Provide the (x, y) coordinate of the cell's center where the given text is located.  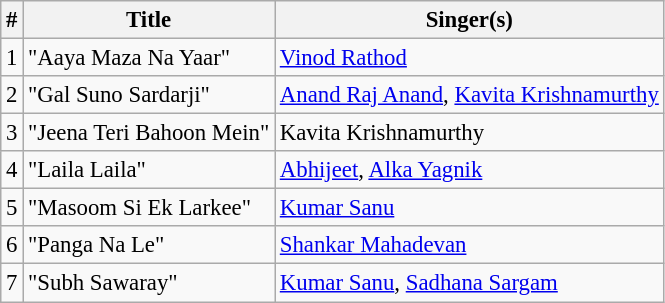
2 (12, 95)
"Panga Na Le" (149, 245)
"Subh Sawaray" (149, 283)
Singer(s) (469, 20)
5 (12, 208)
"Aaya Maza Na Yaar" (149, 58)
6 (12, 245)
"Jeena Teri Bahoon Mein" (149, 133)
"Laila Laila" (149, 170)
1 (12, 58)
Vinod Rathod (469, 58)
Title (149, 20)
4 (12, 170)
Shankar Mahadevan (469, 245)
Kumar Sanu, Sadhana Sargam (469, 283)
"Masoom Si Ek Larkee" (149, 208)
# (12, 20)
Kavita Krishnamurthy (469, 133)
3 (12, 133)
"Gal Suno Sardarji" (149, 95)
7 (12, 283)
Kumar Sanu (469, 208)
Abhijeet, Alka Yagnik (469, 170)
Anand Raj Anand, Kavita Krishnamurthy (469, 95)
